Extract the (X, Y) coordinate from the center of the cell holding the provided text.  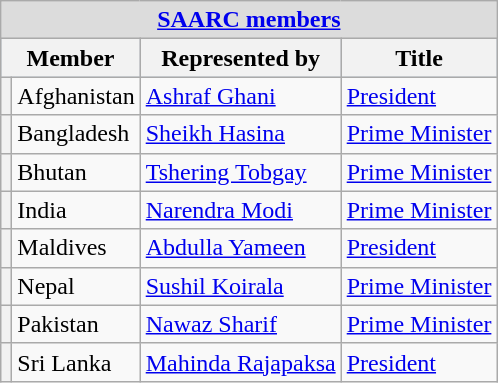
Bangladesh (76, 134)
Nawaz Sharif (240, 324)
Ashraf Ghani (240, 96)
Bhutan (76, 172)
Narendra Modi (240, 210)
India (76, 210)
Pakistan (76, 324)
Nepal (76, 286)
Sheikh Hasina (240, 134)
Maldives (76, 248)
Represented by (240, 58)
Mahinda Rajapaksa (240, 362)
Abdulla Yameen (240, 248)
Member (70, 58)
SAARC members (249, 20)
Sri Lanka (76, 362)
Afghanistan (76, 96)
Title (419, 58)
Tshering Tobgay (240, 172)
Sushil Koirala (240, 286)
